Return the [X, Y] coordinate for the center point of the cell that contains the specified text.  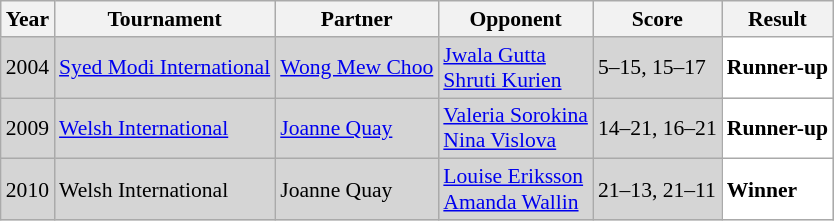
5–15, 15–17 [658, 68]
Syed Modi International [164, 68]
Year [28, 19]
Partner [356, 19]
Opponent [516, 19]
2004 [28, 68]
Tournament [164, 19]
2009 [28, 128]
Valeria Sorokina Nina Vislova [516, 128]
Winner [778, 190]
Jwala Gutta Shruti Kurien [516, 68]
Louise Eriksson Amanda Wallin [516, 190]
21–13, 21–11 [658, 190]
Result [778, 19]
Score [658, 19]
Wong Mew Choo [356, 68]
14–21, 16–21 [658, 128]
2010 [28, 190]
